For the text-containing cell, return its midpoint in (x, y) coordinate format. 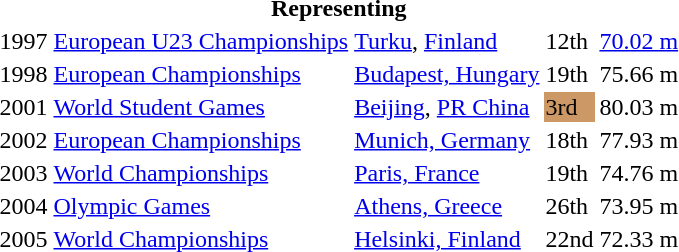
World Championships (201, 173)
Paris, France (447, 173)
26th (570, 206)
3rd (570, 107)
Turku, Finland (447, 41)
European U23 Championships (201, 41)
18th (570, 140)
Olympic Games (201, 206)
Athens, Greece (447, 206)
World Student Games (201, 107)
Budapest, Hungary (447, 74)
12th (570, 41)
Munich, Germany (447, 140)
Beijing, PR China (447, 107)
